Detect which cell encompasses the target text, then output its (X, Y) center coordinate. 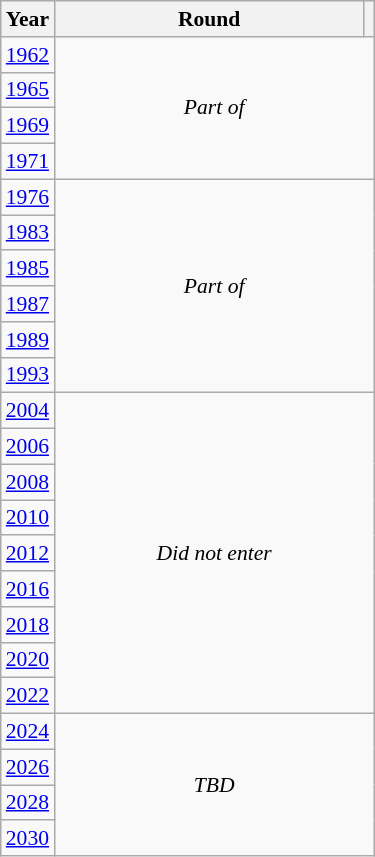
TBD (214, 785)
Did not enter (214, 554)
1989 (28, 340)
1993 (28, 375)
2024 (28, 732)
1983 (28, 233)
2012 (28, 554)
1971 (28, 162)
2008 (28, 482)
2030 (28, 839)
2022 (28, 696)
2028 (28, 803)
1962 (28, 55)
2026 (28, 767)
1976 (28, 197)
1969 (28, 126)
1965 (28, 90)
2004 (28, 411)
Round (209, 19)
1985 (28, 269)
Year (28, 19)
2020 (28, 660)
2010 (28, 518)
2016 (28, 589)
2018 (28, 625)
1987 (28, 304)
2006 (28, 447)
